Output the (X, Y) coordinate of the center of the cell containing the given text.  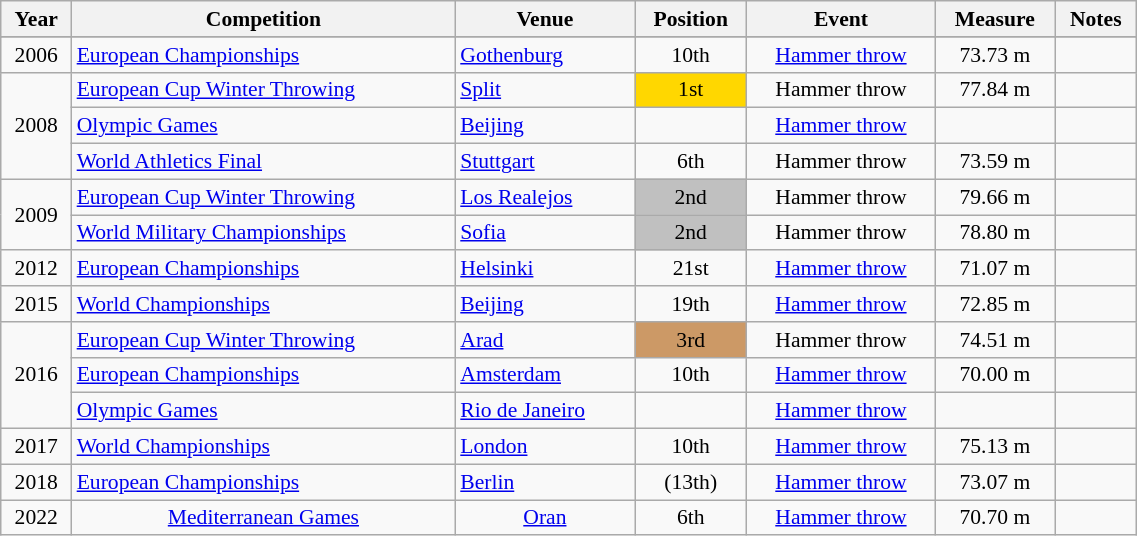
Amsterdam (544, 375)
Position (691, 19)
Oran (544, 518)
World Military Championships (264, 233)
Sofia (544, 233)
(13th) (691, 482)
2017 (36, 447)
70.70 m (995, 518)
Helsinki (544, 269)
2022 (36, 518)
Notes (1096, 19)
2012 (36, 269)
Competition (264, 19)
19th (691, 304)
2006 (36, 55)
Rio de Janeiro (544, 411)
73.73 m (995, 55)
Berlin (544, 482)
72.85 m (995, 304)
London (544, 447)
Measure (995, 19)
73.59 m (995, 162)
73.07 m (995, 482)
3rd (691, 340)
2009 (36, 214)
78.80 m (995, 233)
World Athletics Final (264, 162)
21st (691, 269)
Event (841, 19)
2008 (36, 126)
Split (544, 90)
70.00 m (995, 375)
Arad (544, 340)
Los Realejos (544, 197)
2015 (36, 304)
2016 (36, 376)
Venue (544, 19)
2018 (36, 482)
Mediterranean Games (264, 518)
Year (36, 19)
Stuttgart (544, 162)
71.07 m (995, 269)
Gothenburg (544, 55)
1st (691, 90)
79.66 m (995, 197)
75.13 m (995, 447)
74.51 m (995, 340)
77.84 m (995, 90)
